From the cell containing the given text, extract its center point as (X, Y) coordinate. 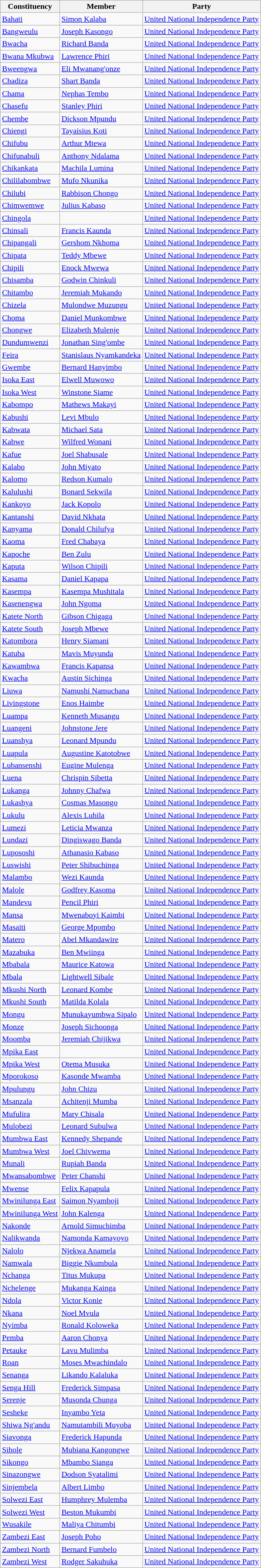
Peter Shibuchinga (101, 865)
Nephas Tembo (101, 93)
Mavis Muyunda (101, 653)
Namonda Kamayoyo (101, 1238)
Eugine Mulenga (101, 766)
Peter Chanshi (101, 1176)
Stanley Phiri (101, 106)
Solwezi East (30, 1499)
Mufulira (30, 1114)
Leonard Kombe (101, 989)
Lundazi (30, 840)
Moomba (30, 1039)
Gwembe (30, 367)
Kapoche (30, 554)
Kalomo (30, 479)
Chama (30, 93)
Kaputa (30, 566)
Mulondwe Muzungu (101, 305)
Joseph Poho (101, 1537)
Frederick Hapunda (101, 1437)
Senga Hill (30, 1388)
Feira (30, 355)
Mporokoso (30, 1076)
Chongwe (30, 330)
Joel Shabusale (101, 454)
Kabushi (30, 417)
Monze (30, 1027)
Julius Kabaso (101, 206)
Matilda Kolala (101, 1002)
Jeremiah Chijikwa (101, 1039)
Kasempa Mushitala (101, 591)
Enos Haimbe (101, 703)
Ndola (30, 1300)
Mufo Nkunika (101, 181)
Henry Siamani (101, 641)
Alexis Luhila (101, 815)
Mazabuka (30, 952)
Mongu (30, 1014)
Roan (30, 1363)
Kasenengwa (30, 604)
Noel Mvula (101, 1313)
Lukulu (30, 815)
Humphrey Mulemba (101, 1499)
Chipata (30, 255)
Francis Kapansa (101, 666)
Austin Sichinga (101, 678)
John Miyato (101, 467)
Moses Mwachindalo (101, 1363)
Namushi Namuchana (101, 691)
Njekwa Anamela (101, 1251)
Ben Mwiinga (101, 952)
Gibson Chigaga (101, 616)
Bonard Sekwila (101, 492)
Nakonde (30, 1226)
Rabbison Chongo (101, 193)
Mubiana Kangongwe (101, 1450)
Maliya Chitumbi (101, 1524)
Lupososhi (30, 852)
Beston Mukumbi (101, 1512)
Masaiti (30, 927)
Daniel Munkombwe (101, 317)
Kalulushi (30, 492)
Bernard Fumbelo (101, 1549)
Kantanshi (30, 516)
Mbabala (30, 965)
Chimwemwe (30, 206)
Kawambwa (30, 666)
John Kalenga (101, 1213)
Joseph Mbewe (101, 629)
Jonathan Sing'ombe (101, 342)
Elizabeth Mulenje (101, 330)
Munali (30, 1164)
Wilson Chipili (101, 566)
Johnny Chafwa (101, 790)
Serenje (30, 1400)
Nkana (30, 1313)
Winstone Siame (101, 392)
Senanga (30, 1375)
Teddy Mbewe (101, 255)
Sikongo (30, 1462)
Sinjembela (30, 1487)
Kanyama (30, 529)
Biggie Nkumbula (101, 1263)
Joseph Kasongo (101, 31)
Luapula (30, 753)
Inyambo Yeta (101, 1412)
Chitambo (30, 293)
Chifubu (30, 143)
Isoka West (30, 392)
Augustine Katotobwe (101, 753)
Wusakile (30, 1524)
Lawrence Phiri (101, 56)
Levi Mbulo (101, 417)
Kennedy Shepande (101, 1138)
Redson Kumalo (101, 479)
Bernard Hanyimbo (101, 367)
Mkushi North (30, 989)
Pemba (30, 1338)
Kabwe (30, 442)
Member (101, 7)
Pencil Phiri (101, 902)
Mukanga Kainga (101, 1288)
Arnold Simuchimba (101, 1226)
Francis Kaunda (101, 230)
Athanasio Kabaso (101, 852)
Machila Lumina (101, 168)
Jack Kopolo (101, 504)
Fred Chabaya (101, 541)
Mumbwa East (30, 1138)
Mpika West (30, 1064)
Jeremiah Mukando (101, 293)
Gershom Nkhoma (101, 243)
Rodger Sakuhuka (101, 1562)
Petauke (30, 1350)
Rupiah Banda (101, 1164)
Luampa (30, 716)
Johnstone Jere (101, 728)
Joseph Sichoonga (101, 1027)
Munukayumbwa Sipalo (101, 1014)
Leonard Mpundu (101, 740)
Joel Chivwema (101, 1151)
Kwacha (30, 678)
Isoka East (30, 380)
Nchelenge (30, 1288)
Nalolo (30, 1251)
Chembe (30, 118)
Maurice Katowa (101, 965)
Aaron Chonya (101, 1338)
Shiwa Ng'andu (30, 1425)
Michael Sata (101, 430)
Mulobezi (30, 1126)
Chasefu (30, 106)
Wilfred Wonani (101, 442)
Lavu Mulimba (101, 1350)
Katuba (30, 653)
Malole (30, 890)
Kenneth Musangu (101, 716)
Kasama (30, 579)
Katete North (30, 616)
Katete South (30, 629)
Ben Zulu (101, 554)
Frederick Simpasa (101, 1388)
Mwense (30, 1189)
Livingstone (30, 703)
Sinazongwe (30, 1475)
Chilubi (30, 193)
Bangweulu (30, 31)
Luena (30, 778)
Lukanga (30, 790)
Leonard Subulwa (101, 1126)
Chrispin Sibetta (101, 778)
Anthony Ndalama (101, 156)
Msanzala (30, 1101)
Mathews Makayi (101, 405)
Donald Chilufya (101, 529)
Luswishi (30, 865)
Dickson Mpundu (101, 118)
Mbala (30, 977)
Mwansabombwe (30, 1176)
Elwell Muwowo (101, 380)
Stanislaus Nyamkandeka (101, 355)
Party (202, 7)
John Chizu (101, 1089)
Leticia Mwanza (101, 828)
Nyimba (30, 1325)
Simon Kalaba (101, 19)
Constituency (30, 7)
Bahati (30, 19)
David Nkhata (101, 516)
Chisamba (30, 280)
Mkushi South (30, 1002)
Mpika East (30, 1052)
Dingiswago Banda (101, 840)
Daniel Kapapa (101, 579)
Kaoma (30, 541)
Mary Chisala (101, 1114)
Likando Kalaluka (101, 1375)
George Mpombo (101, 927)
Liuwa (30, 691)
Felix Kapapula (101, 1189)
Mwenaboyi Kaimbi (101, 915)
Enock Mwewa (101, 268)
Shart Banda (101, 81)
Kankoyo (30, 504)
Kasonde Mwamba (101, 1076)
Mansa (30, 915)
Musonda Chunga (101, 1400)
Godwin Chinkuli (101, 280)
Arthur Mtewa (101, 143)
Bwana Mkubwa (30, 56)
Mumbwa West (30, 1151)
Ronald Koloweka (101, 1325)
Godfrey Kasoma (101, 890)
Kabwata (30, 430)
Bwacha (30, 44)
Lubansenshi (30, 766)
Saimon Nyamboji (101, 1201)
Sesheke (30, 1412)
Siavonga (30, 1437)
Namwala (30, 1263)
Namutambili Muyoba (101, 1425)
Kalabo (30, 467)
Tayaisius Koti (101, 131)
Malambo (30, 877)
Chinsali (30, 230)
Cosmas Masongo (101, 803)
Chadiza (30, 81)
Zambezi West (30, 1562)
Chililabombwe (30, 181)
Dodson Syatalimi (101, 1475)
Nalikwanda (30, 1238)
Chipili (30, 268)
Chiengi (30, 131)
Chipangali (30, 243)
Achitenji Mumba (101, 1101)
Eli Mwanang'onze (101, 69)
Mpulungu (30, 1089)
Zambezi North (30, 1549)
Chingola (30, 218)
Victor Konie (101, 1300)
Bweengwa (30, 69)
Mwinilunga West (30, 1213)
Lukashya (30, 803)
Titus Mukupa (101, 1275)
Chizela (30, 305)
Lightwell Sibale (101, 977)
Kabompo (30, 405)
Zambezi East (30, 1537)
Kafue (30, 454)
Luangeni (30, 728)
Katombora (30, 641)
Mandevu (30, 902)
Matero (30, 939)
Wezi Kaunda (101, 877)
Solwezi West (30, 1512)
Richard Banda (101, 44)
Sihole (30, 1450)
Chifunabuli (30, 156)
Lumezi (30, 828)
Mwinilunga East (30, 1201)
Chikankata (30, 168)
Nchanga (30, 1275)
Abel Mkandawire (101, 939)
John Ngoma (101, 604)
Luanshya (30, 740)
Otema Musuka (101, 1064)
Choma (30, 317)
Mbambo Sianga (101, 1462)
Kasempa (30, 591)
Albert Limbo (101, 1487)
Dundumwenzi (30, 342)
